Scan for the cell matching the given text and deliver its [x, y] coordinate at center. 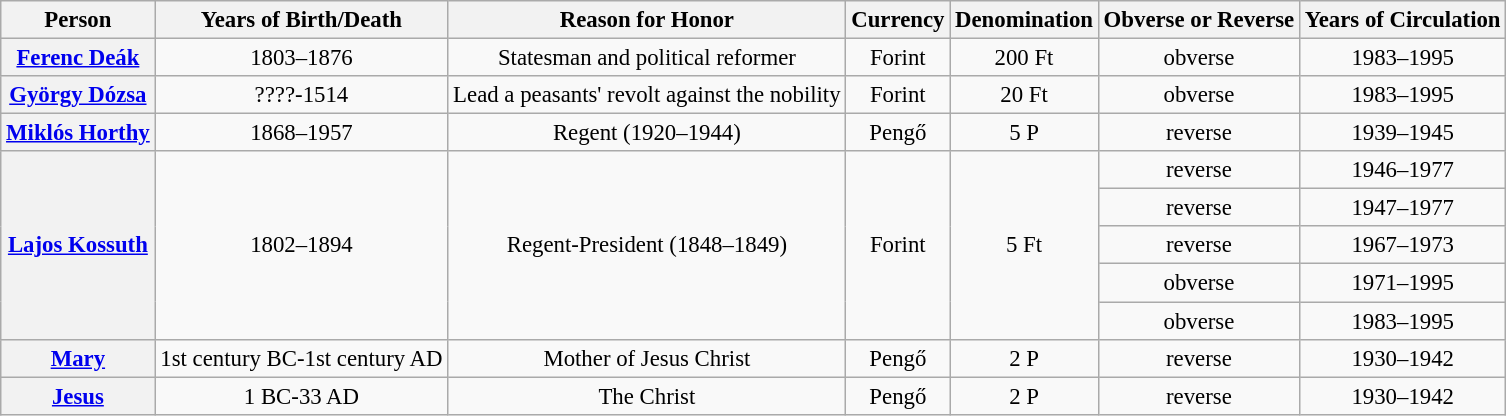
Ferenc Deák [78, 58]
1971–1995 [1403, 283]
5 Ft [1024, 245]
Reason for Honor [647, 20]
1803–1876 [302, 58]
20 Ft [1024, 95]
5 P [1024, 133]
Years of Circulation [1403, 20]
1802–1894 [302, 245]
Obverse or Reverse [1198, 20]
????-1514 [302, 95]
Years of Birth/Death [302, 20]
1967–1973 [1403, 245]
Jesus [78, 396]
Person [78, 20]
The Christ [647, 396]
1868–1957 [302, 133]
1st century BC-1st century AD [302, 358]
Lajos Kossuth [78, 245]
Miklós Horthy [78, 133]
1947–1977 [1403, 208]
Regent (1920–1944) [647, 133]
Mary [78, 358]
Regent-President (1848–1849) [647, 245]
200 Ft [1024, 58]
Lead a peasants' revolt against the nobility [647, 95]
Mother of Jesus Christ [647, 358]
1939–1945 [1403, 133]
1 BC-33 AD [302, 396]
Currency [898, 20]
Statesman and political reformer [647, 58]
Denomination [1024, 20]
1946–1977 [1403, 170]
György Dózsa [78, 95]
